Output the [X, Y] coordinate of the center of the cell containing the given text.  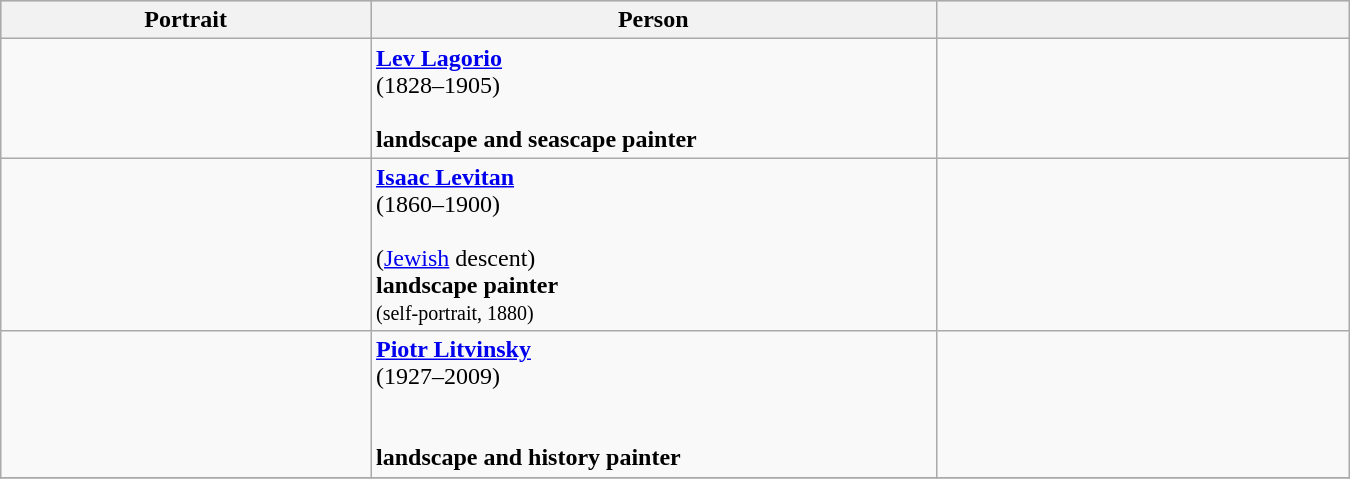
Person [653, 20]
Isaac Levitan(1860–1900) (Jewish descent)landscape painter(self-portrait, 1880) [653, 244]
Lev Lagorio(1828–1905) landscape and seascape painter [653, 98]
Portrait [186, 20]
Piotr Litvinsky (1927–2009)landscape and history painter [653, 404]
